Extract the [X, Y] coordinate from the center of the cell holding the provided text.  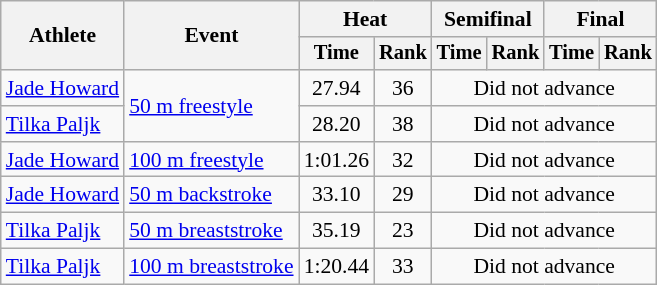
50 m backstroke [211, 195]
38 [403, 124]
Semifinal [488, 19]
100 m breaststroke [211, 267]
50 m freestyle [211, 106]
50 m breaststroke [211, 231]
27.94 [336, 88]
28.20 [336, 124]
100 m freestyle [211, 160]
36 [403, 88]
1:20.44 [336, 267]
Athlete [62, 36]
Event [211, 36]
23 [403, 231]
29 [403, 195]
Final [600, 19]
32 [403, 160]
33.10 [336, 195]
1:01.26 [336, 160]
33 [403, 267]
Heat [366, 19]
35.19 [336, 231]
